Determine the (x, y) coordinate at the center of the cell enclosing the given text.  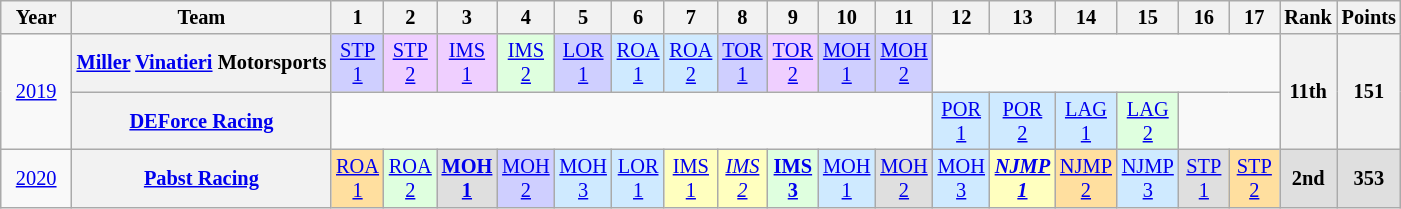
2020 (36, 178)
11th (1308, 92)
DEForce Racing (202, 121)
353 (1369, 178)
2019 (36, 92)
3 (468, 17)
Rank (1308, 17)
LAG2 (1148, 121)
2nd (1308, 178)
6 (638, 17)
2 (410, 17)
1 (358, 17)
TOR1 (742, 63)
NJMP2 (1086, 178)
16 (1204, 17)
Team (202, 17)
Miller Vinatieri Motorsports (202, 63)
17 (1254, 17)
13 (1022, 17)
9 (793, 17)
5 (584, 17)
POR1 (962, 121)
Points (1369, 17)
Year (36, 17)
10 (846, 17)
11 (904, 17)
IMS3 (793, 178)
TOR2 (793, 63)
NJMP1 (1022, 178)
Pabst Racing (202, 178)
8 (742, 17)
LAG1 (1086, 121)
7 (690, 17)
NJMP3 (1148, 178)
POR2 (1022, 121)
15 (1148, 17)
151 (1369, 92)
4 (526, 17)
12 (962, 17)
14 (1086, 17)
